Search for the cell housing the specified text and yield its (X, Y) center coordinate. 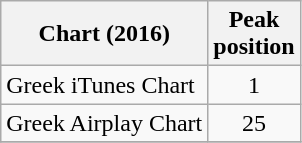
1 (254, 85)
25 (254, 123)
Chart (2016) (104, 34)
Peakposition (254, 34)
Greek Airplay Chart (104, 123)
Greek iTunes Chart (104, 85)
